Determine the [x, y] coordinate at the center of the cell enclosing the given text.  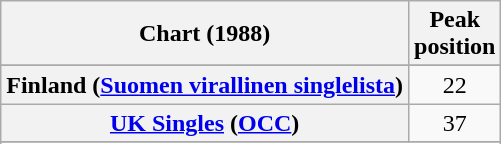
UK Singles (OCC) [205, 123]
Peakposition [455, 34]
37 [455, 123]
22 [455, 85]
Chart (1988) [205, 34]
Finland (Suomen virallinen singlelista) [205, 85]
